Extract the [X, Y] coordinate from the center of the cell holding the provided text.  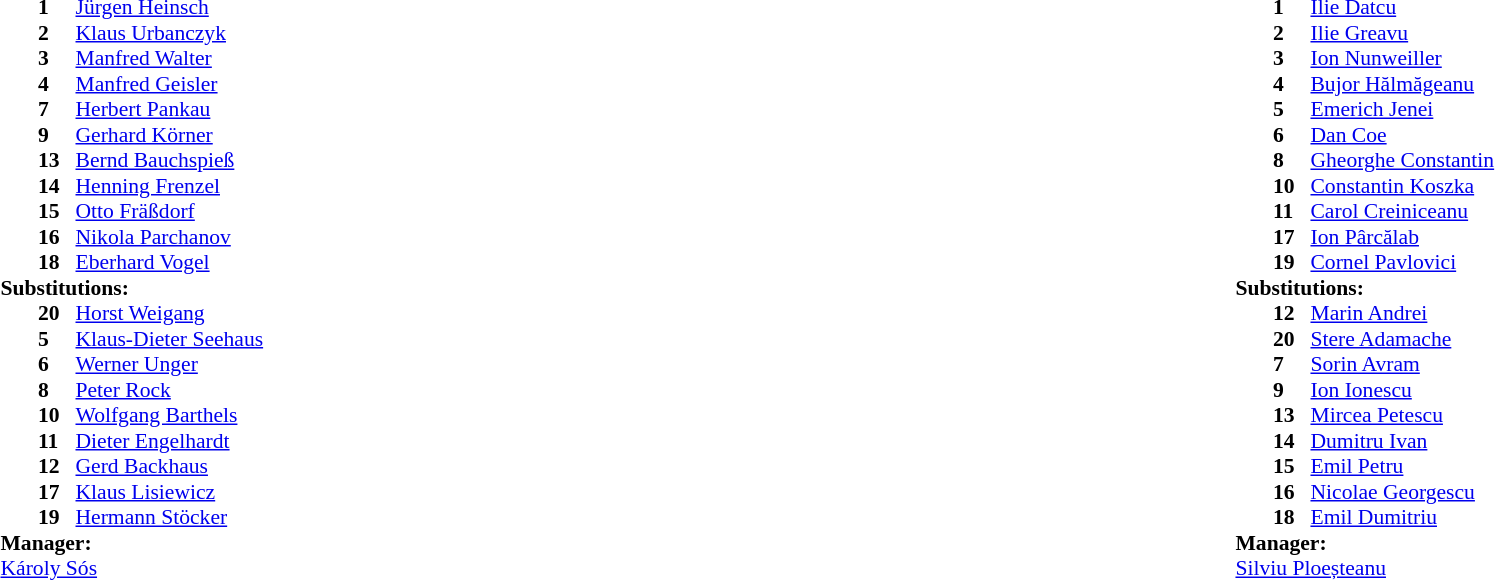
Dan Coe [1402, 135]
Gerhard Körner [170, 135]
Wolfgang Barthels [170, 415]
Manfred Geisler [170, 84]
Nicolae Georgescu [1402, 492]
Cornel Pavlovici [1402, 263]
Horst Weigang [170, 313]
Sorin Avram [1402, 365]
Manfred Walter [170, 59]
Peter Rock [170, 390]
Henning Frenzel [170, 186]
Herbert Pankau [170, 109]
Ilie Greavu [1402, 33]
Marin Andrei [1402, 313]
Ion Nunweiller [1402, 59]
Dumitru Ivan [1402, 441]
Bernd Bauchspieß [170, 161]
Nikola Parchanov [170, 237]
Emil Petru [1402, 467]
Dieter Engelhardt [170, 441]
Carol Creiniceanu [1402, 211]
Hermann Stöcker [170, 517]
Bujor Hălmăgeanu [1402, 84]
Klaus-Dieter Seehaus [170, 339]
Constantin Koszka [1402, 186]
Stere Adamache [1402, 339]
Emil Dumitriu [1402, 517]
Werner Unger [170, 365]
Gheorghe Constantin [1402, 161]
Gerd Backhaus [170, 467]
Eberhard Vogel [170, 263]
Klaus Lisiewicz [170, 492]
Otto Fräßdorf [170, 211]
Ion Ionescu [1402, 390]
Mircea Petescu [1402, 415]
Emerich Jenei [1402, 109]
Klaus Urbanczyk [170, 33]
Ion Pârcălab [1402, 237]
